Return [x, y] of the center of cell containing provided text 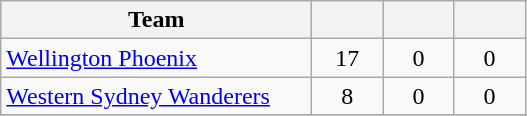
17 [348, 58]
Team [156, 20]
Western Sydney Wanderers [156, 96]
Wellington Phoenix [156, 58]
8 [348, 96]
